Detect which cell encompasses the target text, then output its [x, y] center coordinate. 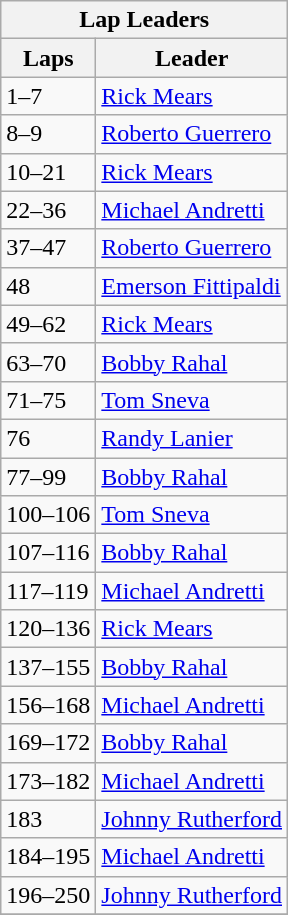
120–136 [48, 629]
Leader [192, 58]
156–168 [48, 705]
77–99 [48, 477]
76 [48, 438]
100–106 [48, 515]
183 [48, 819]
8–9 [48, 134]
196–250 [48, 895]
169–172 [48, 743]
Emerson Fittipaldi [192, 286]
Lap Leaders [144, 20]
71–75 [48, 400]
49–62 [48, 324]
48 [48, 286]
184–195 [48, 857]
37–47 [48, 248]
Laps [48, 58]
107–116 [48, 553]
173–182 [48, 781]
Randy Lanier [192, 438]
117–119 [48, 591]
63–70 [48, 362]
10–21 [48, 172]
22–36 [48, 210]
1–7 [48, 96]
137–155 [48, 667]
